Output the (X, Y) coordinate of the center of the cell containing the given text.  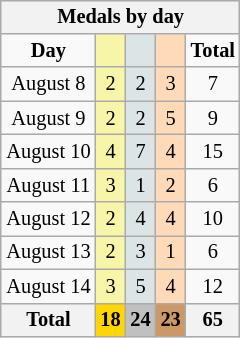
10 (213, 219)
Day (48, 51)
August 8 (48, 84)
August 14 (48, 286)
12 (213, 286)
65 (213, 320)
August 10 (48, 152)
August 12 (48, 219)
24 (141, 320)
23 (171, 320)
9 (213, 118)
August 11 (48, 185)
August 13 (48, 253)
18 (110, 320)
15 (213, 152)
Medals by day (120, 17)
August 9 (48, 118)
